Pinpoint the cell where the given text exists, returning its (X, Y) midpoint coordinate. 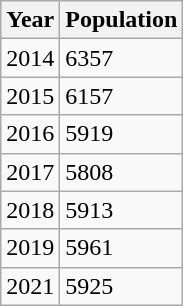
6157 (122, 96)
2015 (30, 96)
6357 (122, 58)
5961 (122, 248)
Population (122, 20)
2014 (30, 58)
2017 (30, 172)
2016 (30, 134)
2019 (30, 248)
2018 (30, 210)
2021 (30, 286)
5919 (122, 134)
Year (30, 20)
5913 (122, 210)
5808 (122, 172)
5925 (122, 286)
